Output the (X, Y) coordinate of the center of the cell containing the given text.  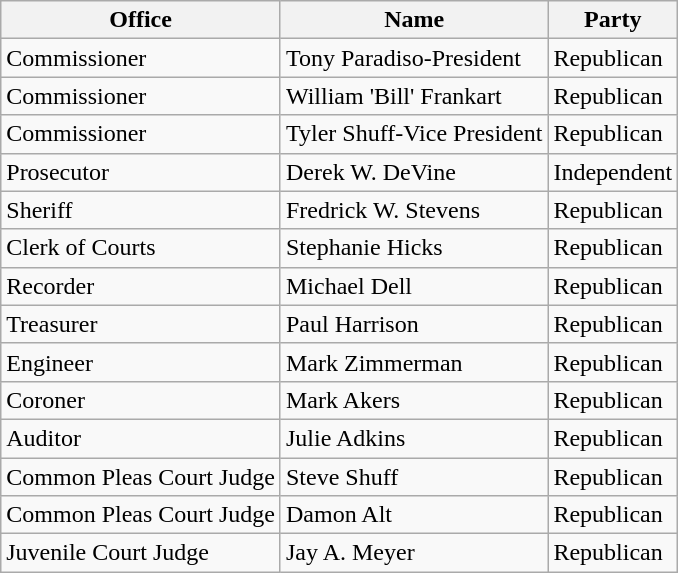
Prosecutor (141, 172)
Stephanie Hicks (414, 248)
Office (141, 20)
Clerk of Courts (141, 248)
Recorder (141, 286)
Mark Akers (414, 400)
Engineer (141, 362)
Auditor (141, 438)
Fredrick W. Stevens (414, 210)
Treasurer (141, 324)
Name (414, 20)
Damon Alt (414, 515)
Independent (613, 172)
Juvenile Court Judge (141, 553)
William 'Bill' Frankart (414, 96)
Paul Harrison (414, 324)
Tony Paradiso-President (414, 58)
Derek W. DeVine (414, 172)
Sheriff (141, 210)
Mark Zimmerman (414, 362)
Michael Dell (414, 286)
Jay A. Meyer (414, 553)
Coroner (141, 400)
Tyler Shuff-Vice President (414, 134)
Julie Adkins (414, 438)
Party (613, 20)
Steve Shuff (414, 477)
